Return the (X, Y) coordinate for the center point of the cell that contains the specified text.  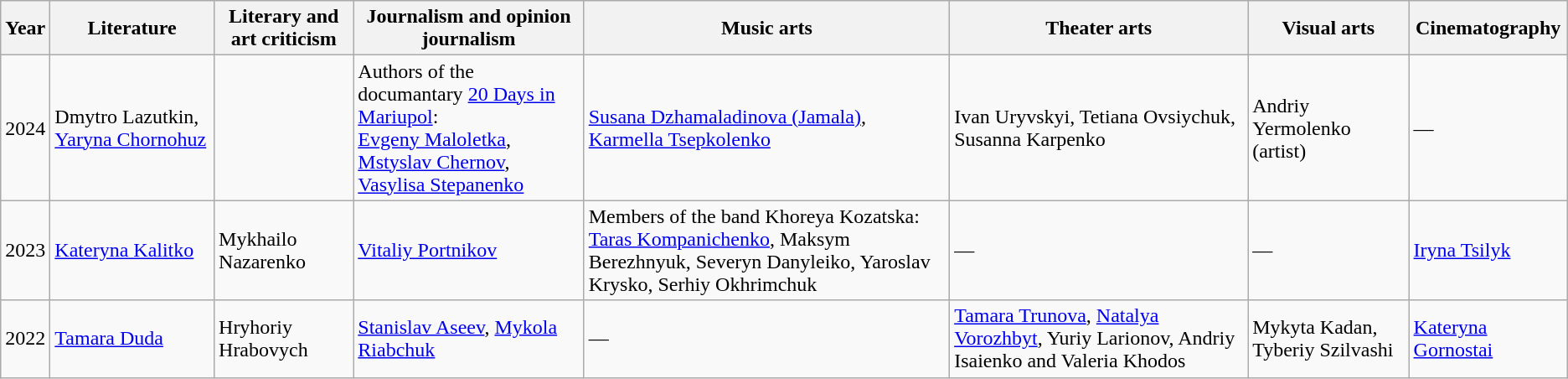
Ivan Uryvskyi, Tetiana Ovsiychuk, Susanna Karpenko (1099, 127)
Mykhailo Nazarenko (284, 250)
Journalism and opinion journalism (469, 29)
Andriy Yermolenko (artist) (1328, 127)
Stanislav Aseev, Mykola Riabchuk (469, 339)
Hryhoriy Hrabovych (284, 339)
Literature (132, 29)
2023 (25, 250)
Iryna Tsilyk (1488, 250)
Mykyta Kadan, Tyberiy Szilvashi (1328, 339)
Cinematography (1488, 29)
Theater arts (1099, 29)
Year (25, 29)
2024 (25, 127)
Authors of the documantary 20 Days in Mariupol:Evgeny Maloletka, Mstyslav Chernov, Vasylisa Stepanenko (469, 127)
Susana Dzhamaladinova (Jamala), Karmella Tsepkolenko (766, 127)
Music arts (766, 29)
Tamara Trunova, Natalya Vorozhbyt, Yuriy Larionov, Andriy Isaienko and Valeria Khodos (1099, 339)
Literary and art criticism (284, 29)
Kateryna Gornostai (1488, 339)
Dmytro Lazutkin, Yaryna Chornohuz (132, 127)
Visual arts (1328, 29)
Members of the band Khoreya Kozatska:Taras Kompanichenko, Maksym Berezhnyuk, Severyn Danyleiko, Yaroslav Krysko, Serhiy Okhrimchuk (766, 250)
Vitaliy Portnikov (469, 250)
Kateryna Kalitko (132, 250)
2022 (25, 339)
Tamara Duda (132, 339)
